For the text-containing cell, return its midpoint in [x, y] coordinate format. 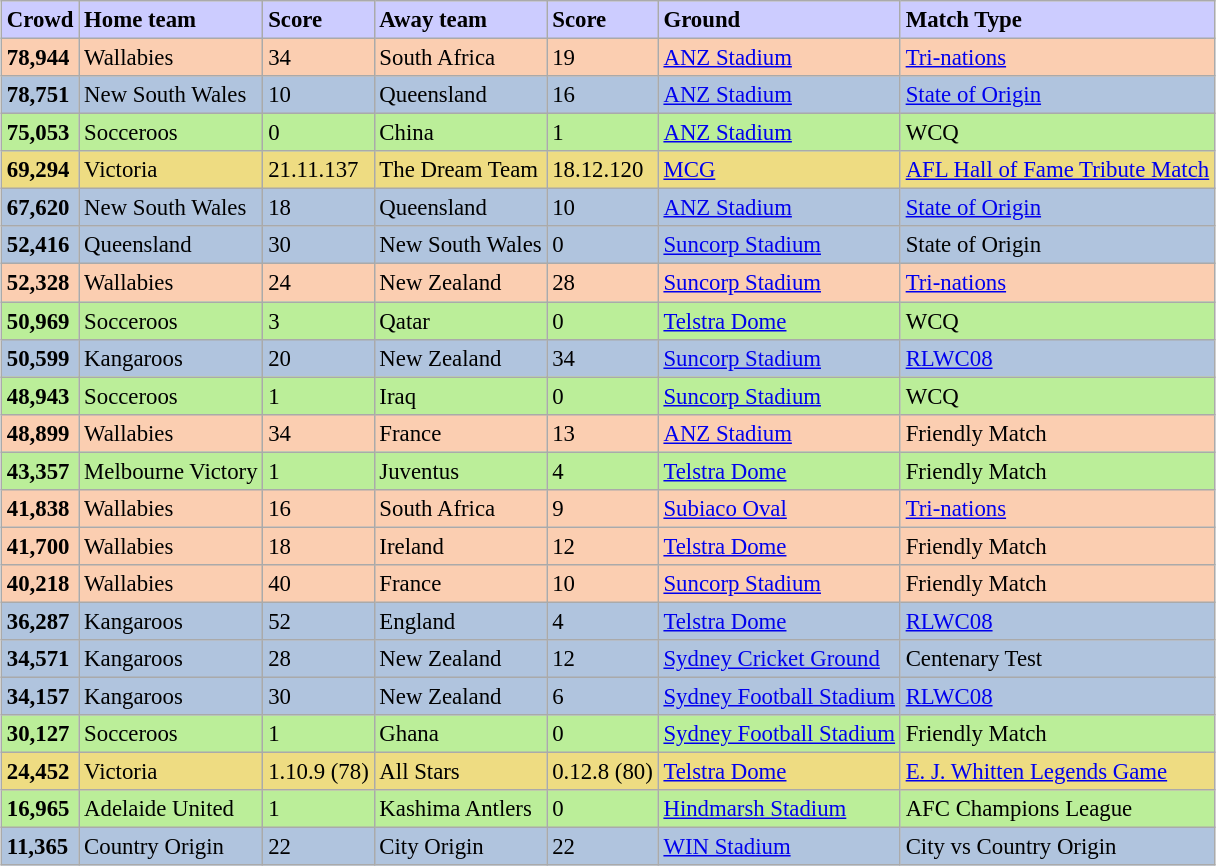
34,157 [40, 697]
Adelaide United [171, 809]
48,943 [40, 396]
E. J. Whitten Legends Game [1057, 772]
AFC Champions League [1057, 809]
43,357 [40, 471]
21.11.137 [318, 170]
36,287 [40, 621]
Home team [171, 20]
13 [602, 433]
50,599 [40, 358]
52,416 [40, 245]
41,838 [40, 509]
9 [602, 509]
52,328 [40, 283]
Subiaco Oval [779, 509]
WIN Stadium [779, 847]
19 [602, 58]
Ghana [460, 734]
75,053 [40, 133]
69,294 [40, 170]
The Dream Team [460, 170]
6 [602, 697]
Iraq [460, 396]
AFL Hall of Fame Tribute Match [1057, 170]
48,899 [40, 433]
Match Type [1057, 20]
Hindmarsh Stadium [779, 809]
0.12.8 (80) [602, 772]
Centenary Test [1057, 659]
40 [318, 584]
52 [318, 621]
Qatar [460, 321]
Ground [779, 20]
78,751 [40, 95]
78,944 [40, 58]
China [460, 133]
1.10.9 (78) [318, 772]
Kashima Antlers [460, 809]
Juventus [460, 471]
MCG [779, 170]
Ireland [460, 546]
18.12.120 [602, 170]
67,620 [40, 208]
City Origin [460, 847]
34,571 [40, 659]
City vs Country Origin [1057, 847]
3 [318, 321]
Away team [460, 20]
Country Origin [171, 847]
16,965 [40, 809]
24 [318, 283]
40,218 [40, 584]
30,127 [40, 734]
20 [318, 358]
50,969 [40, 321]
Crowd [40, 20]
24,452 [40, 772]
Melbourne Victory [171, 471]
England [460, 621]
41,700 [40, 546]
All Stars [460, 772]
11,365 [40, 847]
Sydney Cricket Ground [779, 659]
